Identify which cell holds the provided text, then report its (x, y) central coordinate. 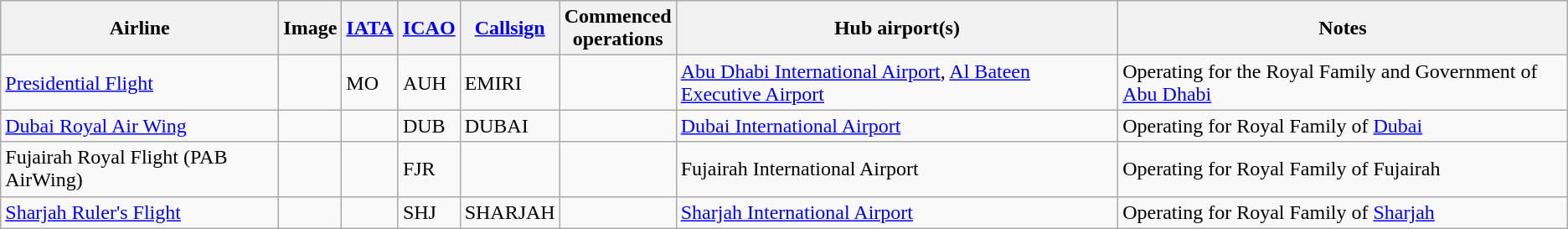
Abu Dhabi International Airport, Al Bateen Executive Airport (896, 82)
SHJ (429, 212)
Callsign (509, 29)
Dubai Royal Air Wing (140, 126)
SHARJAH (509, 212)
Operating for the Royal Family and Government of Abu Dhabi (1344, 82)
Commencedoperations (618, 29)
EMIRI (509, 82)
DUB (429, 126)
Hub airport(s) (896, 29)
Airline (140, 29)
ICAO (429, 29)
Fujairah Royal Flight (PAB AirWing) (140, 169)
FJR (429, 169)
Dubai International Airport (896, 126)
Operating for Royal Family of Dubai (1344, 126)
Operating for Royal Family of Fujairah (1344, 169)
Operating for Royal Family of Sharjah (1344, 212)
DUBAI (509, 126)
Fujairah International Airport (896, 169)
IATA (370, 29)
AUH (429, 82)
Notes (1344, 29)
Sharjah Ruler's Flight (140, 212)
Sharjah International Airport (896, 212)
Presidential Flight (140, 82)
Image (310, 29)
MO (370, 82)
